Output the [X, Y] coordinate of the center of the cell containing the given text.  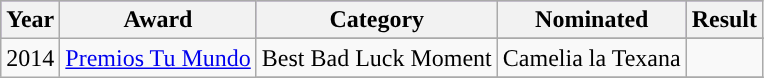
Result [724, 20]
2014 [30, 58]
Premios Tu Mundo [158, 58]
Camelia la Texana [592, 58]
Category [376, 20]
Nominated [592, 20]
Award [158, 20]
Best Bad Luck Moment [376, 58]
Year [30, 20]
